Scan for the cell matching the given text and deliver its [X, Y] coordinate at center. 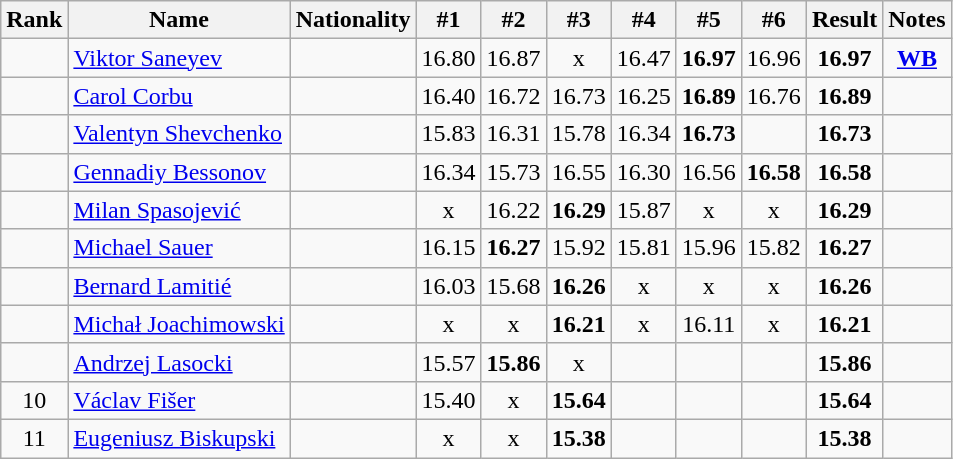
Milan Spasojević [179, 210]
16.15 [448, 248]
15.57 [448, 362]
Andrzej Lasocki [179, 362]
15.78 [578, 134]
16.80 [448, 58]
16.55 [578, 172]
15.68 [514, 286]
16.76 [774, 96]
16.25 [644, 96]
15.96 [708, 248]
15.73 [514, 172]
#1 [448, 20]
15.81 [644, 248]
16.11 [708, 324]
Michał Joachimowski [179, 324]
Viktor Saneyev [179, 58]
16.31 [514, 134]
#6 [774, 20]
#2 [514, 20]
Carol Corbu [179, 96]
16.47 [644, 58]
Name [179, 20]
15.92 [578, 248]
16.22 [514, 210]
WB [917, 58]
15.87 [644, 210]
15.82 [774, 248]
Rank [34, 20]
16.03 [448, 286]
16.40 [448, 96]
15.83 [448, 134]
Nationality [353, 20]
16.72 [514, 96]
16.87 [514, 58]
#3 [578, 20]
10 [34, 400]
Václav Fišer [179, 400]
16.30 [644, 172]
Result [844, 20]
15.40 [448, 400]
Eugeniusz Biskupski [179, 438]
11 [34, 438]
16.56 [708, 172]
16.96 [774, 58]
#4 [644, 20]
Valentyn Shevchenko [179, 134]
Bernard Lamitié [179, 286]
Notes [917, 20]
#5 [708, 20]
Gennadiy Bessonov [179, 172]
Michael Sauer [179, 248]
